Determine the (x, y) coordinate at the center of the cell enclosing the given text.  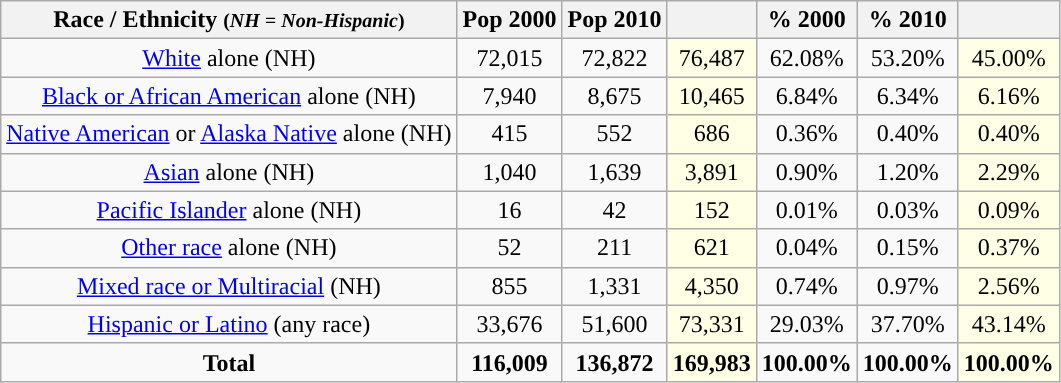
72,822 (614, 58)
0.01% (806, 210)
51,600 (614, 324)
211 (614, 248)
2.29% (1008, 172)
686 (712, 134)
4,350 (712, 286)
Race / Ethnicity (NH = Non-Hispanic) (229, 20)
37.70% (908, 324)
42 (614, 210)
Pacific Islander alone (NH) (229, 210)
552 (614, 134)
8,675 (614, 96)
0.37% (1008, 248)
73,331 (712, 324)
855 (510, 286)
6.34% (908, 96)
3,891 (712, 172)
152 (712, 210)
53.20% (908, 58)
10,465 (712, 96)
0.97% (908, 286)
76,487 (712, 58)
Asian alone (NH) (229, 172)
52 (510, 248)
16 (510, 210)
Black or African American alone (NH) (229, 96)
2.56% (1008, 286)
% 2010 (908, 20)
6.84% (806, 96)
Total (229, 362)
1,639 (614, 172)
1.20% (908, 172)
0.09% (1008, 210)
116,009 (510, 362)
7,940 (510, 96)
0.90% (806, 172)
Pop 2000 (510, 20)
Other race alone (NH) (229, 248)
Hispanic or Latino (any race) (229, 324)
1,331 (614, 286)
43.14% (1008, 324)
Pop 2010 (614, 20)
0.74% (806, 286)
0.04% (806, 248)
136,872 (614, 362)
621 (712, 248)
6.16% (1008, 96)
72,015 (510, 58)
62.08% (806, 58)
0.36% (806, 134)
169,983 (712, 362)
415 (510, 134)
% 2000 (806, 20)
1,040 (510, 172)
33,676 (510, 324)
29.03% (806, 324)
0.03% (908, 210)
Mixed race or Multiracial (NH) (229, 286)
White alone (NH) (229, 58)
0.15% (908, 248)
Native American or Alaska Native alone (NH) (229, 134)
45.00% (1008, 58)
